Find where the given text appears and provide that cell's center as (X, Y) coordinate. 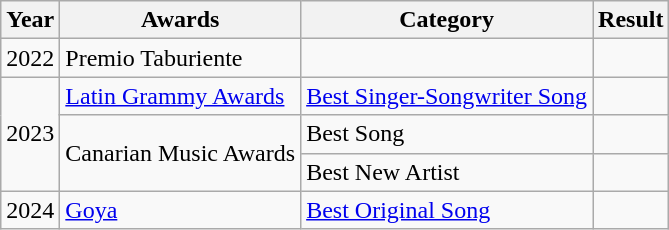
Awards (180, 20)
Best Song (447, 134)
Best New Artist (447, 172)
Latin Grammy Awards (180, 96)
2022 (30, 58)
2024 (30, 210)
Best Singer-Songwriter Song (447, 96)
Premio Taburiente (180, 58)
Category (447, 20)
Goya (180, 210)
Result (631, 20)
Year (30, 20)
Canarian Music Awards (180, 153)
2023 (30, 134)
Best Original Song (447, 210)
